From the cell containing the given text, extract its center point as [X, Y] coordinate. 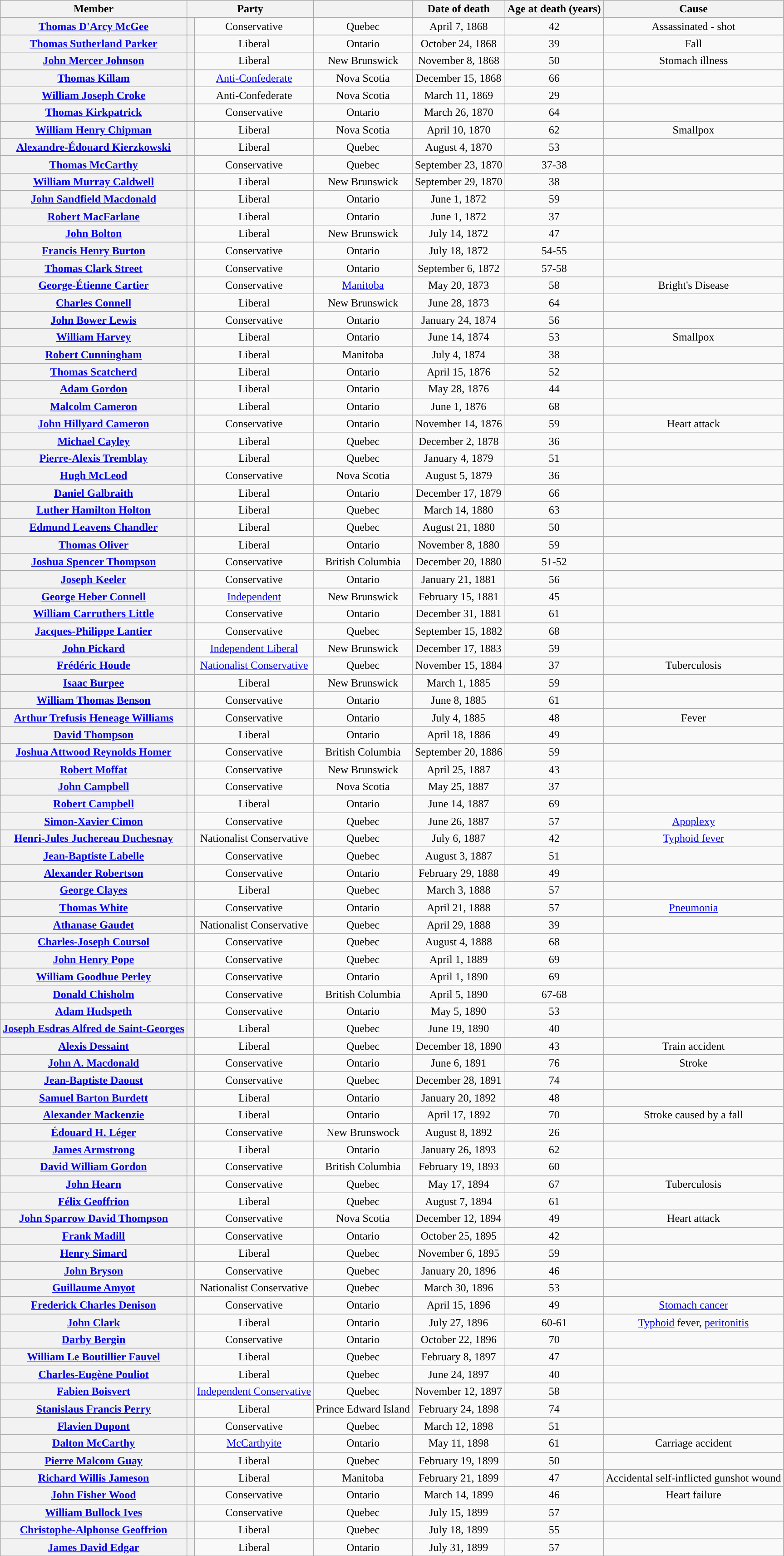
April 18, 1886 [459, 735]
June 14, 1887 [459, 804]
April 1, 1889 [459, 959]
Édouard H. Léger [94, 1132]
Dalton McCarthy [94, 1443]
67 [554, 1184]
Malcolm Cameron [94, 406]
Alexander Mackenzie [94, 1115]
October 22, 1896 [459, 1340]
Frédéric Houde [94, 666]
May 25, 1887 [459, 787]
September 15, 1882 [459, 631]
Thomas Kirkpatrick [94, 113]
Christophe-Alphonse Geoffrion [94, 1530]
Pierre Malcom Guay [94, 1461]
April 25, 1887 [459, 770]
March 3, 1888 [459, 890]
Accidental self-inflicted gunshot wound [694, 1478]
John Campbell [94, 787]
Fabien Boisvert [94, 1392]
March 1, 1885 [459, 683]
August 7, 1894 [459, 1201]
Alexander Robertson [94, 873]
Joseph Esdras Alfred de Saint-Georges [94, 1028]
Adam Hudspeth [94, 1011]
December 18, 1890 [459, 1046]
November 12, 1897 [459, 1392]
Richard Willis Jameson [94, 1478]
John A. Macdonald [94, 1063]
Frank Madill [94, 1236]
Stroke caused by a fall [694, 1115]
Thomas Killam [94, 78]
February 8, 1897 [459, 1357]
July 27, 1896 [459, 1323]
March 11, 1869 [459, 95]
44 [554, 389]
Frederick Charles Denison [94, 1305]
William Le Boutillier Fauvel [94, 1357]
Independent Liberal [254, 648]
George-Étienne Cartier [94, 286]
May 20, 1873 [459, 286]
Joshua Spencer Thompson [94, 562]
June 1, 1876 [459, 406]
Flavien Dupont [94, 1426]
March 30, 1896 [459, 1288]
Pierre-Alexis Tremblay [94, 458]
Daniel Galbraith [94, 493]
April 15, 1896 [459, 1305]
March 12, 1898 [459, 1426]
John Hillyard Cameron [94, 424]
August 8, 1892 [459, 1132]
April 15, 1876 [459, 372]
November 14, 1876 [459, 424]
William Goodhue Perley [94, 977]
60-61 [554, 1323]
63 [554, 510]
Independent Conservative [254, 1392]
60 [554, 1167]
February 21, 1899 [459, 1478]
December 2, 1878 [459, 441]
Adam Gordon [94, 389]
May 5, 1890 [459, 1011]
September 20, 1886 [459, 752]
June 26, 1887 [459, 821]
January 20, 1892 [459, 1098]
Pneumonia [694, 908]
Michael Cayley [94, 441]
December 20, 1880 [459, 562]
Alexandre-Édouard Kierzkowski [94, 147]
Typhoid fever, peritonitis [694, 1323]
June 14, 1874 [459, 337]
April 21, 1888 [459, 908]
29 [554, 95]
Robert Cunningham [94, 355]
Henry Simard [94, 1253]
Typhoid fever [694, 839]
Train accident [694, 1046]
April 17, 1892 [459, 1115]
Charles-Eugène Pouliot [94, 1374]
Stomach cancer [694, 1305]
August 5, 1879 [459, 475]
July 15, 1899 [459, 1512]
Guillaume Amyot [94, 1288]
Joseph Keeler [94, 579]
Isaac Burpee [94, 683]
Jean-Baptiste Labelle [94, 856]
July 14, 1872 [459, 234]
August 3, 1887 [459, 856]
54-55 [554, 251]
Thomas Scatcherd [94, 372]
August 21, 1880 [459, 528]
June 6, 1891 [459, 1063]
April 1, 1890 [459, 977]
37-38 [554, 164]
November 8, 1868 [459, 61]
February 19, 1899 [459, 1461]
David William Gordon [94, 1167]
John Henry Pope [94, 959]
February 19, 1893 [459, 1167]
February 29, 1888 [459, 873]
William Thomas Benson [94, 700]
Darby Bergin [94, 1340]
Jean-Baptiste Daoust [94, 1081]
September 29, 1870 [459, 182]
McCarthyite [254, 1443]
William Harvey [94, 337]
Thomas Sutherland Parker [94, 44]
Joshua Attwood Reynolds Homer [94, 752]
Henri-Jules Juchereau Duchesnay [94, 839]
52 [554, 372]
Stomach illness [694, 61]
William Murray Caldwell [94, 182]
57-58 [554, 268]
April 10, 1870 [459, 130]
Assassinated - shot [694, 26]
August 4, 1870 [459, 147]
John Bryson [94, 1270]
June 28, 1873 [459, 303]
Apoplexy [694, 821]
Fever [694, 717]
Age at death (years) [554, 9]
William Bullock Ives [94, 1512]
March 26, 1870 [459, 113]
September 23, 1870 [459, 164]
Simon-Xavier Cimon [94, 821]
Carriage accident [694, 1443]
April 5, 1890 [459, 994]
August 4, 1888 [459, 942]
June 8, 1885 [459, 700]
Prince Edward Island [363, 1409]
Francis Henry Burton [94, 251]
Arthur Trefusis Heneage Williams [94, 717]
December 17, 1879 [459, 493]
Thomas Oliver [94, 545]
December 31, 1881 [459, 614]
December 12, 1894 [459, 1219]
Party [250, 9]
John Pickard [94, 648]
John Hearn [94, 1184]
James David Edgar [94, 1547]
July 18, 1899 [459, 1530]
John Bower Lewis [94, 320]
March 14, 1880 [459, 510]
William Henry Chipman [94, 130]
Edmund Leavens Chandler [94, 528]
David Thompson [94, 735]
January 4, 1879 [459, 458]
Athanase Gaudet [94, 925]
Stanislaus Francis Perry [94, 1409]
Thomas Clark Street [94, 268]
Robert MacFarlane [94, 217]
John Mercer Johnson [94, 61]
Alexis Dessaint [94, 1046]
March 14, 1899 [459, 1495]
James Armstrong [94, 1150]
Heart failure [694, 1495]
George Clayes [94, 890]
January 24, 1874 [459, 320]
Robert Moffat [94, 770]
January 20, 1896 [459, 1270]
July 18, 1872 [459, 251]
Thomas D'Arcy McGee [94, 26]
Fall [694, 44]
December 28, 1891 [459, 1081]
January 26, 1893 [459, 1150]
September 6, 1872 [459, 268]
Independent [254, 597]
Charles-Joseph Coursol [94, 942]
December 17, 1883 [459, 648]
Luther Hamilton Holton [94, 510]
July 31, 1899 [459, 1547]
February 15, 1881 [459, 597]
William Joseph Croke [94, 95]
October 25, 1895 [459, 1236]
76 [554, 1063]
July 6, 1887 [459, 839]
January 21, 1881 [459, 579]
Thomas White [94, 908]
John Fisher Wood [94, 1495]
John Clark [94, 1323]
Thomas McCarthy [94, 164]
26 [554, 1132]
George Heber Connell [94, 597]
November 8, 1880 [459, 545]
Samuel Barton Burdett [94, 1098]
Cause [694, 9]
New Brunswock [363, 1132]
Charles Connell [94, 303]
November 15, 1884 [459, 666]
John Sparrow David Thompson [94, 1219]
Donald Chisholm [94, 994]
Robert Campbell [94, 804]
November 6, 1895 [459, 1253]
45 [554, 597]
Hugh McLeod [94, 475]
April 29, 1888 [459, 925]
May 28, 1876 [459, 389]
Félix Geoffrion [94, 1201]
Jacques-Philippe Lantier [94, 631]
July 4, 1874 [459, 355]
February 24, 1898 [459, 1409]
May 17, 1894 [459, 1184]
Member [94, 9]
Bright's Disease [694, 286]
John Bolton [94, 234]
John Sandfield Macdonald [94, 199]
June 19, 1890 [459, 1028]
April 7, 1868 [459, 26]
Stroke [694, 1063]
Date of death [459, 9]
May 11, 1898 [459, 1443]
December 15, 1868 [459, 78]
July 4, 1885 [459, 717]
October 24, 1868 [459, 44]
William Carruthers Little [94, 614]
June 24, 1897 [459, 1374]
67-68 [554, 994]
51-52 [554, 562]
55 [554, 1530]
